From the cell containing the given text, extract its center point as [x, y] coordinate. 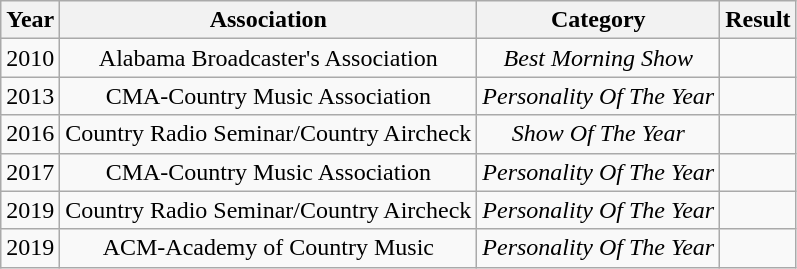
Show Of The Year [598, 134]
Best Morning Show [598, 58]
2017 [30, 172]
2010 [30, 58]
2013 [30, 96]
Year [30, 20]
2016 [30, 134]
Association [268, 20]
Result [758, 20]
ACM-Academy of Country Music [268, 248]
Category [598, 20]
Alabama Broadcaster's Association [268, 58]
